Pinpoint the cell where the given text exists, returning its [X, Y] midpoint coordinate. 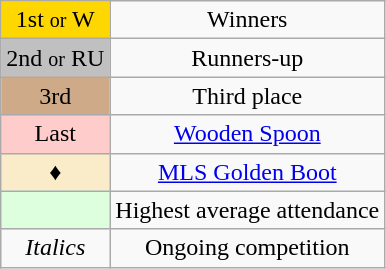
Winners [248, 20]
MLS Golden Boot [248, 172]
Wooden Spoon [248, 134]
Highest average attendance [248, 210]
2nd or RU [56, 58]
1st or W [56, 20]
♦ [56, 172]
Italics [56, 248]
Third place [248, 96]
Last [56, 134]
3rd [56, 96]
Runners-up [248, 58]
Ongoing competition [248, 248]
